Pinpoint the cell where the given text exists, returning its (X, Y) midpoint coordinate. 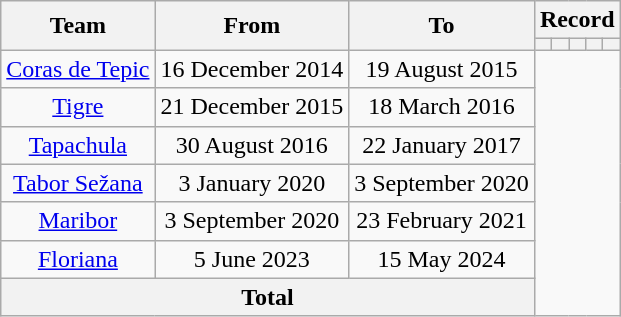
Coras de Tepic (78, 69)
From (252, 26)
5 June 2023 (252, 259)
18 March 2016 (442, 107)
Record (577, 20)
30 August 2016 (252, 145)
Team (78, 26)
Floriana (78, 259)
19 August 2015 (442, 69)
Total (268, 297)
Tapachula (78, 145)
Tigre (78, 107)
23 February 2021 (442, 221)
Tabor Sežana (78, 183)
3 January 2020 (252, 183)
21 December 2015 (252, 107)
To (442, 26)
Maribor (78, 221)
15 May 2024 (442, 259)
22 January 2017 (442, 145)
16 December 2014 (252, 69)
